Locate the cell with the specified text and output its [X, Y] center coordinate. 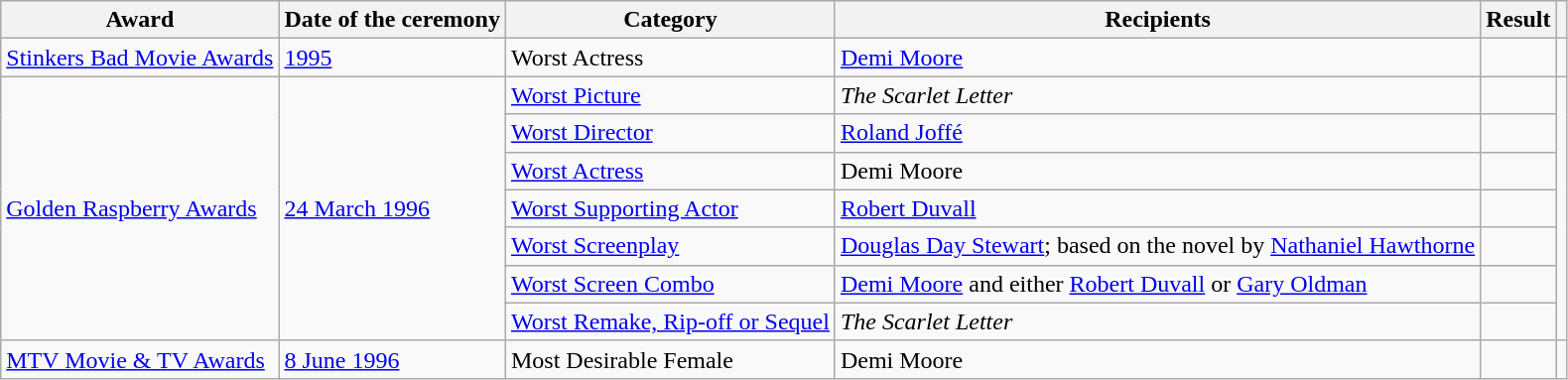
24 March 1996 [393, 208]
Robert Duvall [1157, 208]
1995 [393, 58]
Result [1518, 20]
Golden Raspberry Awards [140, 208]
MTV Movie & TV Awards [140, 359]
Date of the ceremony [393, 20]
8 June 1996 [393, 359]
Worst Screen Combo [670, 284]
Worst Picture [670, 95]
Worst Supporting Actor [670, 208]
Demi Moore and either Robert Duvall or Gary Oldman [1157, 284]
Worst Director [670, 133]
Most Desirable Female [670, 359]
Worst Screenplay [670, 246]
Douglas Day Stewart; based on the novel by Nathaniel Hawthorne [1157, 246]
Roland Joffé [1157, 133]
Recipients [1157, 20]
Category [670, 20]
Stinkers Bad Movie Awards [140, 58]
Worst Remake, Rip-off or Sequel [670, 321]
Award [140, 20]
